From the cell containing the given text, extract its center point as (x, y) coordinate. 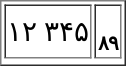
۸۹ (108, 31)
۱۲ ۳۴۵ (48, 31)
